Return the [x, y] coordinate for the center point of the cell that contains the specified text.  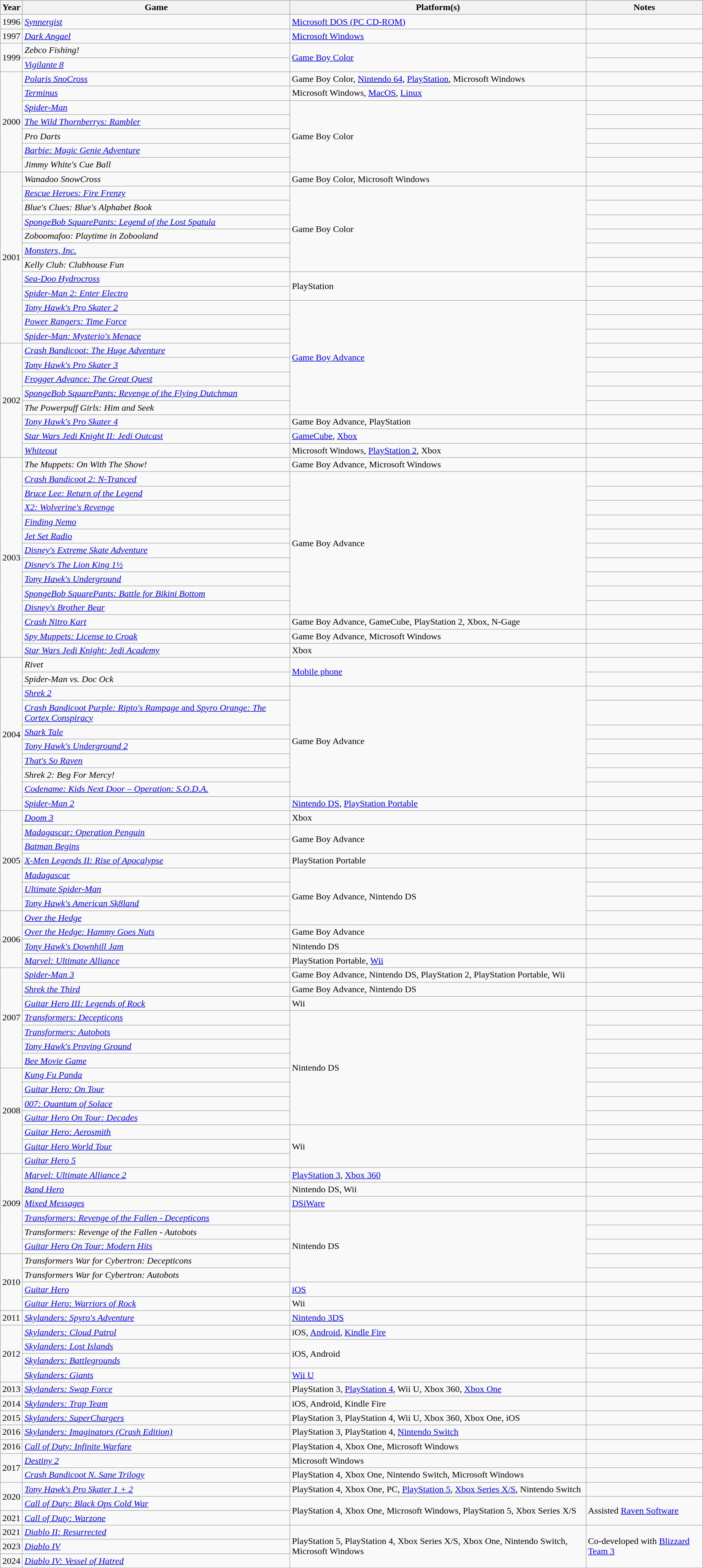
Madagascar [156, 875]
2010 [11, 1282]
Tony Hawk's Pro Skater 4 [156, 422]
PlayStation 4, Xbox One, PC, PlayStation 5, Xbox Series X/S, Nintendo Switch [438, 1489]
Sea-Doo Hydrocross [156, 279]
Notes [644, 8]
Transformers: Revenge of the Fallen - Decepticons [156, 1218]
Guitar Hero [156, 1289]
Skylanders: Imaginators (Crash Edition) [156, 1432]
Tony Hawk's Pro Skater 2 [156, 307]
Transformers: Decepticons [156, 1018]
Spider-Man 2: Enter Electro [156, 293]
PlayStation 3, PlayStation 4, Wii U, Xbox 360, Xbox One [438, 1389]
Synnergist [156, 22]
Guitar Hero World Tour [156, 1146]
Game Boy Advance, GameCube, PlayStation 2, Xbox, N-Gage [438, 622]
Platform(s) [438, 8]
Call of Duty: Infinite Warfare [156, 1446]
Mobile phone [438, 672]
Transformers War for Cybertron: Decepticons [156, 1261]
1996 [11, 22]
iOS, Android [438, 1354]
Star Wars Jedi Knight: Jedi Academy [156, 651]
Frogger Advance: The Great Quest [156, 379]
2012 [11, 1354]
2004 [11, 734]
Game [156, 8]
PlayStation 5, PlayStation 4, Xbox Series X/S, Xbox One, Nintendo Switch, Microsoft Windows [438, 1546]
Disney's Extreme Skate Adventure [156, 550]
Game Boy Advance, Nintendo DS, PlayStation 2, PlayStation Portable, Wii [438, 975]
Spider-Man 3 [156, 975]
Guitar Hero 5 [156, 1161]
Diablo II: Resurrected [156, 1532]
Guitar Hero: Warriors of Rock [156, 1303]
Skylanders: Cloud Patrol [156, 1332]
Skylanders: Trap Team [156, 1404]
Crash Bandicoot: The Huge Adventure [156, 350]
PlayStation 4, Xbox One, Microsoft Windows, PlayStation 5, Xbox Series X/S [438, 1511]
2011 [11, 1318]
Tony Hawk's Underground [156, 579]
2007 [11, 1018]
PlayStation 3, PlayStation 4, Nintendo Switch [438, 1432]
DSiWare [438, 1203]
Over the Hedge: Hammy Goes Nuts [156, 932]
Crash Bandicoot 2: N-Tranced [156, 479]
PlayStation 3, Xbox 360 [438, 1175]
Crash Bandicoot N. Sane Trilogy [156, 1475]
Assisted Raven Software [644, 1511]
007: Quantum of Solace [156, 1103]
Guitar Hero: On Tour [156, 1089]
Microsoft DOS (PC CD-ROM) [438, 22]
Monsters, Inc. [156, 250]
Rescue Heroes: Fire Frenzy [156, 193]
Tony Hawk's Downhill Jam [156, 946]
Kelly Club: Clubhouse Fun [156, 265]
Band Hero [156, 1189]
Codename: Kids Next Door – Operation: S.O.D.A. [156, 789]
Guitar Hero III: Legends of Rock [156, 1003]
PlayStation [438, 286]
2015 [11, 1418]
Barbie: Magic Genie Adventure [156, 150]
PlayStation Portable, Wii [438, 961]
Power Rangers: Time Force [156, 322]
Guitar Hero On Tour: Modern Hits [156, 1246]
2000 [11, 122]
Spider-Man: Mysterio's Menace [156, 336]
1999 [11, 57]
Vigilante 8 [156, 65]
Jet Set Radio [156, 536]
2013 [11, 1389]
Star Wars Jedi Knight II: Jedi Outcast [156, 436]
Diablo IV [156, 1546]
Marvel: Ultimate Alliance [156, 961]
Spider-Man 2 [156, 803]
Nintendo 3DS [438, 1318]
The Wild Thornberrys: Rambler [156, 122]
2001 [11, 258]
X-Men Legends II: Rise of Apocalypse [156, 860]
Bruce Lee: Return of the Legend [156, 493]
Mixed Messages [156, 1203]
Microsoft Windows, MacOS, Linux [438, 93]
Tony Hawk's Pro Skater 3 [156, 365]
Spider-Man [156, 107]
Shrek 2 [156, 693]
Dark Angael [156, 36]
PlayStation 4, Xbox One, Nintendo Switch, Microsoft Windows [438, 1475]
Shark Tale [156, 732]
Tony Hawk's Proving Ground [156, 1046]
Year [11, 8]
Finding Nemo [156, 522]
Pro Darts [156, 136]
2009 [11, 1203]
Jimmy White's Cue Ball [156, 164]
Zoboomafoo: Playtime in Zobooland [156, 236]
Whiteout [156, 450]
Skylanders: Spyro's Adventure [156, 1318]
X2: Wolverine's Revenge [156, 508]
Tony Hawk's Underground 2 [156, 746]
Over the Hedge [156, 918]
Crash Nitro Kart [156, 622]
Ultimate Spider-Man [156, 889]
Kung Fu Panda [156, 1075]
The Powerpuff Girls: Him and Seek [156, 407]
Skylanders: SuperChargers [156, 1418]
1997 [11, 36]
Game Boy Advance, PlayStation [438, 422]
Guitar Hero: Aerosmith [156, 1132]
Spider-Man vs. Doc Ock [156, 679]
Skylanders: Swap Force [156, 1389]
Microsoft Windows, PlayStation 2, Xbox [438, 450]
Spy Muppets: License to Croak [156, 636]
Wanadoo SnowCross [156, 179]
2014 [11, 1404]
2017 [11, 1468]
Tony Hawk's Pro Skater 1 + 2 [156, 1489]
2005 [11, 860]
Crash Bandicoot Purple: Ripto's Rampage and Spyro Orange: The Cortex Conspiracy [156, 712]
Tony Hawk's American Sk8land [156, 904]
Nintendo DS, PlayStation Portable [438, 803]
Shrek the Third [156, 989]
Skylanders: Battlegrounds [156, 1361]
Guitar Hero On Tour: Decades [156, 1118]
Bee Movie Game [156, 1060]
SpongeBob SquarePants: Revenge of the Flying Dutchman [156, 393]
Marvel: Ultimate Alliance 2 [156, 1175]
iOS [438, 1289]
Madagascar: Operation Penguin [156, 832]
Game Boy Color, Nintendo 64, PlayStation, Microsoft Windows [438, 79]
Skylanders: Giants [156, 1375]
2024 [11, 1560]
Doom 3 [156, 818]
Game Boy Color, Microsoft Windows [438, 179]
2020 [11, 1496]
Batman Begins [156, 846]
Zebco Fishing! [156, 50]
Polaris SnoCross [156, 79]
2002 [11, 400]
Transformers: Revenge of the Fallen - Autobots [156, 1232]
PlayStation Portable [438, 860]
Diablo IV: Vessel of Hatred [156, 1560]
SpongeBob SquarePants: Legend of the Lost Spatula [156, 222]
PlayStation 4, Xbox One, Microsoft Windows [438, 1446]
Disney's The Lion King 1½ [156, 565]
Nintendo DS, Wii [438, 1189]
Terminus [156, 93]
Skylanders: Lost Islands [156, 1347]
GameCube, Xbox [438, 436]
Shrek 2: Beg For Mercy! [156, 775]
The Muppets: On With The Show! [156, 465]
Call of Duty: Warzone [156, 1518]
Co-developed with Blizzard Team 3 [644, 1546]
Disney's Brother Bear [156, 607]
2003 [11, 558]
2008 [11, 1110]
Rivet [156, 665]
Destiny 2 [156, 1461]
2023 [11, 1546]
PlayStation 3, PlayStation 4, Wii U, Xbox 360, Xbox One, iOS [438, 1418]
Wii U [438, 1375]
Call of Duty: Black Ops Cold War [156, 1503]
That's So Raven [156, 761]
Blue's Clues: Blue's Alphabet Book [156, 208]
Transformers: Autobots [156, 1032]
Transformers War for Cybertron: Autobots [156, 1275]
SpongeBob SquarePants: Battle for Bikini Bottom [156, 593]
2006 [11, 939]
